Capture the cell that displays the provided text and extract its [x, y] central coordinate. 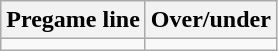
Over/under [210, 20]
Pregame line [74, 20]
